For the text-containing cell, return its midpoint in (x, y) coordinate format. 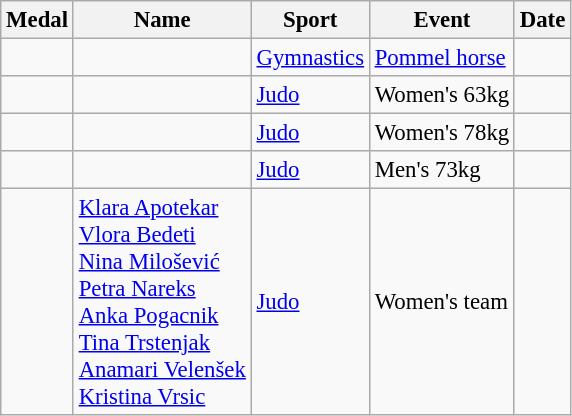
Pommel horse (442, 58)
Men's 73kg (442, 170)
Name (162, 20)
Medal (38, 20)
Sport (310, 20)
Women's 63kg (442, 95)
Women's team (442, 302)
Event (442, 20)
Gymnastics (310, 58)
Women's 78kg (442, 133)
Klara ApotekarVlora BedetiNina MiloševićPetra NareksAnka PogacnikTina TrstenjakAnamari VelenšekKristina Vrsic (162, 302)
Date (542, 20)
